Detect which cell encompasses the target text, then output its (X, Y) center coordinate. 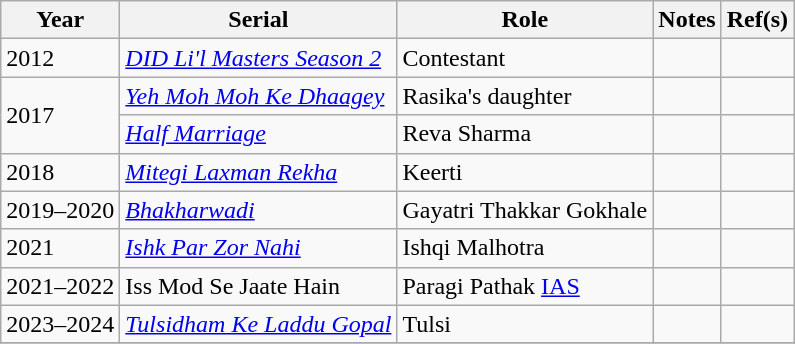
Contestant (525, 58)
Gayatri Thakkar Gokhale (525, 210)
Keerti (525, 172)
2018 (60, 172)
Half Marriage (258, 134)
Year (60, 20)
Role (525, 20)
Paragi Pathak IAS (525, 286)
Iss Mod Se Jaate Hain (258, 286)
Serial (258, 20)
Bhakharwadi (258, 210)
Tulsi (525, 324)
Notes (687, 20)
2021–2022 (60, 286)
Tulsidham Ke Laddu Gopal (258, 324)
2019–2020 (60, 210)
Ishqi Malhotra (525, 248)
Ref(s) (757, 20)
2021 (60, 248)
Yeh Moh Moh Ke Dhaagey (258, 96)
2023–2024 (60, 324)
Mitegi Laxman Rekha (258, 172)
Reva Sharma (525, 134)
DID Li'l Masters Season 2 (258, 58)
Ishk Par Zor Nahi (258, 248)
Rasika's daughter (525, 96)
2012 (60, 58)
2017 (60, 115)
